Find where the given text appears and provide that cell's center as (x, y) coordinate. 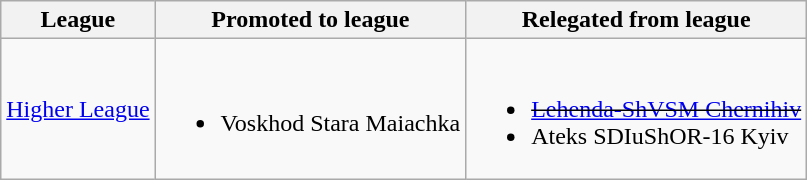
Higher League (78, 109)
Relegated from league (636, 20)
League (78, 20)
Voskhod Stara Maiachka (310, 109)
Promoted to league (310, 20)
Lehenda-ShVSM ChernihivAteks SDIuShOR-16 Kyiv (636, 109)
